Extract the (x, y) coordinate from the center of the cell holding the provided text.  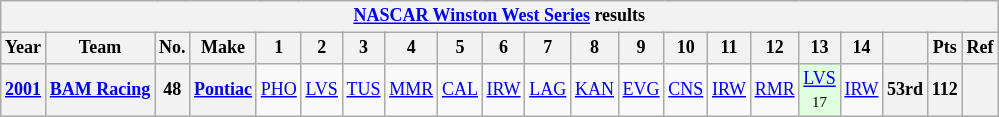
4 (412, 48)
9 (641, 48)
EVG (641, 90)
10 (686, 48)
12 (774, 48)
KAN (595, 90)
Pts (944, 48)
1 (278, 48)
CAL (460, 90)
Year (24, 48)
14 (862, 48)
5 (460, 48)
PHO (278, 90)
Make (224, 48)
Team (100, 48)
LVS17 (820, 90)
RMR (774, 90)
MMR (412, 90)
3 (364, 48)
CNS (686, 90)
No. (172, 48)
Ref (980, 48)
11 (730, 48)
NASCAR Winston West Series results (500, 16)
7 (548, 48)
6 (504, 48)
13 (820, 48)
112 (944, 90)
LVS (322, 90)
53rd (906, 90)
2001 (24, 90)
48 (172, 90)
BAM Racing (100, 90)
8 (595, 48)
LAG (548, 90)
Pontiac (224, 90)
2 (322, 48)
TUS (364, 90)
